Output the [X, Y] coordinate of the center of the cell containing the given text.  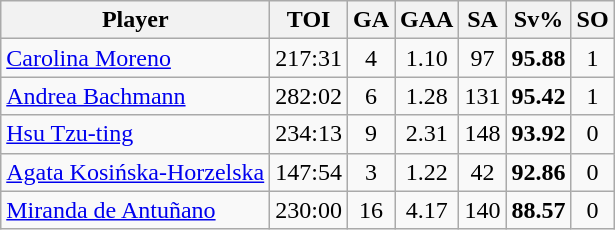
Miranda de Antuñano [136, 210]
282:02 [309, 96]
147:54 [309, 172]
148 [482, 134]
Sv% [538, 20]
1.28 [427, 96]
95.88 [538, 58]
95.42 [538, 96]
131 [482, 96]
230:00 [309, 210]
4 [370, 58]
92.86 [538, 172]
1.22 [427, 172]
SO [592, 20]
217:31 [309, 58]
88.57 [538, 210]
2.31 [427, 134]
SA [482, 20]
4.17 [427, 210]
140 [482, 210]
TOI [309, 20]
Carolina Moreno [136, 58]
42 [482, 172]
234:13 [309, 134]
16 [370, 210]
3 [370, 172]
GA [370, 20]
93.92 [538, 134]
9 [370, 134]
6 [370, 96]
Hsu Tzu-ting [136, 134]
Andrea Bachmann [136, 96]
97 [482, 58]
Agata Kosińska-Horzelska [136, 172]
GAA [427, 20]
Player [136, 20]
1.10 [427, 58]
